Determine the (X, Y) coordinate at the center of the cell enclosing the given text.  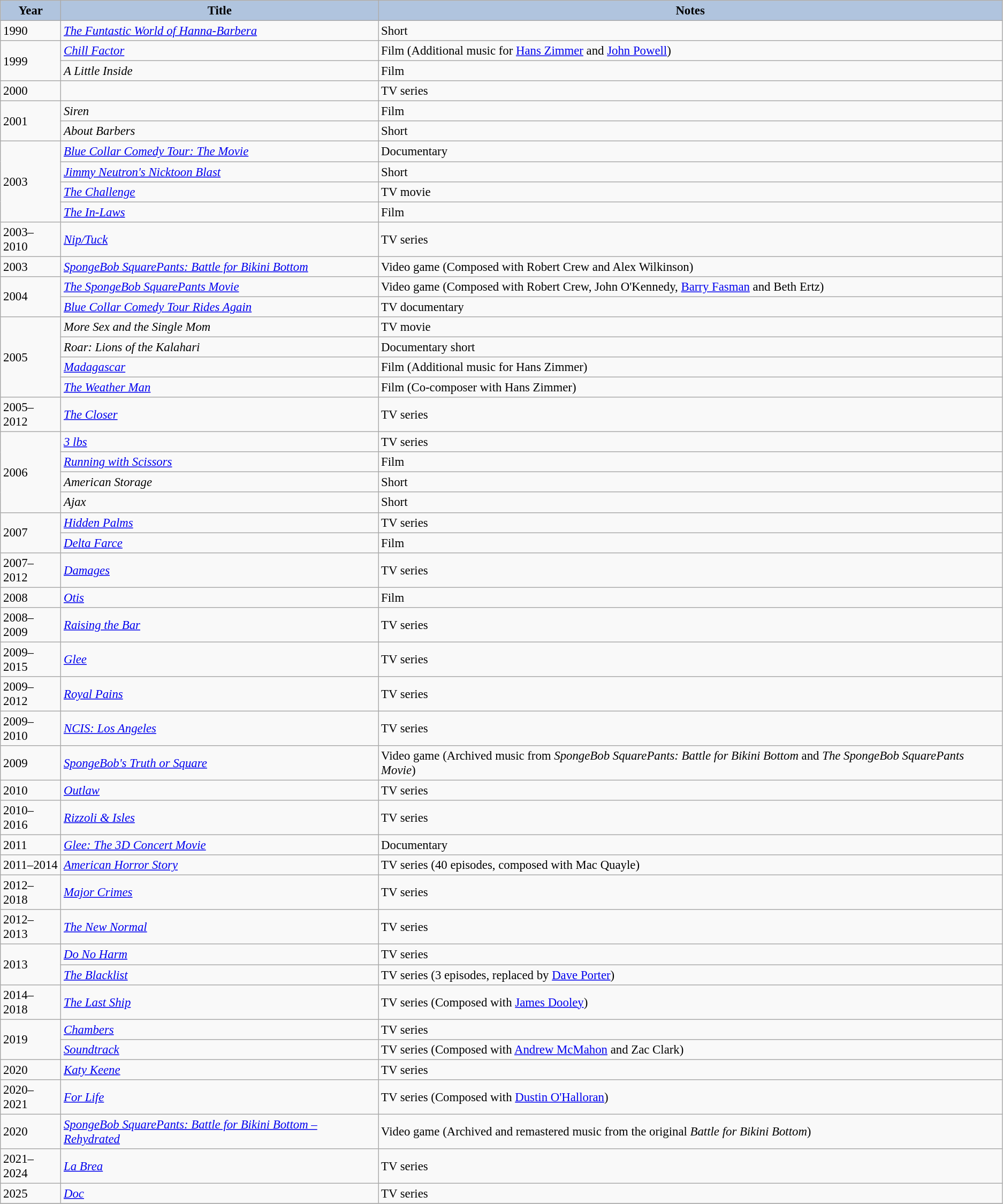
Documentary short (690, 347)
Hidden Palms (219, 523)
Notes (690, 11)
2003–2010 (31, 239)
2012–2018 (31, 893)
The In-Laws (219, 212)
Glee (219, 660)
Roar: Lions of the Kalahari (219, 347)
For Life (219, 1097)
Running with Scissors (219, 462)
Jimmy Neutron's Nicktoon Blast (219, 172)
2010–2016 (31, 818)
A Little Inside (219, 71)
TV series (Composed with Andrew McMahon and Zac Clark) (690, 1049)
2001 (31, 121)
2005–2012 (31, 414)
Ajax (219, 503)
Blue Collar Comedy Tour: The Movie (219, 152)
TV documentary (690, 307)
The Funtastic World of Hanna-Barbera (219, 31)
2007–2012 (31, 570)
Otis (219, 597)
TV series (Composed with James Dooley) (690, 1002)
2005 (31, 357)
Video game (Archived and remastered music from the original Battle for Bikini Bottom) (690, 1132)
La Brea (219, 1166)
Glee: The 3D Concert Movie (219, 845)
2009–2012 (31, 694)
Katy Keene (219, 1070)
TV series (Composed with Dustin O'Halloran) (690, 1097)
Royal Pains (219, 694)
Video game (Composed with Robert Crew, John O'Kennedy, Barry Fasman and Beth Ertz) (690, 287)
2009–2015 (31, 660)
TV series (3 episodes, replaced by Dave Porter) (690, 975)
2025 (31, 1193)
American Storage (219, 482)
TV series (40 episodes, composed with Mac Quayle) (690, 865)
Video game (Archived music from SpongeBob SquarePants: Battle for Bikini Bottom and The SpongeBob SquarePants Movie) (690, 763)
2011–2014 (31, 865)
Soundtrack (219, 1049)
Chambers (219, 1029)
Chill Factor (219, 51)
Film (Additional music for Hans Zimmer and John Powell) (690, 51)
The Closer (219, 414)
Damages (219, 570)
1990 (31, 31)
Delta Farce (219, 543)
2008–2009 (31, 625)
Film (Co-composer with Hans Zimmer) (690, 388)
2009–2010 (31, 728)
The New Normal (219, 927)
2014–2018 (31, 1002)
3 lbs (219, 442)
SpongeBob's Truth or Square (219, 763)
1999 (31, 61)
Film (Additional music for Hans Zimmer) (690, 367)
2021–2024 (31, 1166)
Siren (219, 111)
SpongeBob SquarePants: Battle for Bikini Bottom – Rehydrated (219, 1132)
Rizzoli & Isles (219, 818)
The Challenge (219, 192)
Major Crimes (219, 893)
Doc (219, 1193)
2000 (31, 91)
More Sex and the Single Mom (219, 327)
2004 (31, 297)
2020–2021 (31, 1097)
2011 (31, 845)
Video game (Composed with Robert Crew and Alex Wilkinson) (690, 267)
Outlaw (219, 791)
2007 (31, 532)
2010 (31, 791)
SpongeBob SquarePants: Battle for Bikini Bottom (219, 267)
Year (31, 11)
Raising the Bar (219, 625)
The SpongeBob SquarePants Movie (219, 287)
Blue Collar Comedy Tour Rides Again (219, 307)
About Barbers (219, 131)
Madagascar (219, 367)
2019 (31, 1040)
The Last Ship (219, 1002)
2013 (31, 965)
2008 (31, 597)
2009 (31, 763)
Do No Harm (219, 955)
Title (219, 11)
American Horror Story (219, 865)
2006 (31, 472)
2012–2013 (31, 927)
The Blacklist (219, 975)
The Weather Man (219, 388)
NCIS: Los Angeles (219, 728)
Nip/Tuck (219, 239)
